Extract the (X, Y) coordinate from the center of the cell holding the provided text.  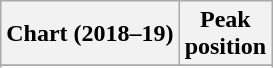
Chart (2018–19) (90, 34)
Peakposition (225, 34)
